Locate the cell with the specified text and output its [X, Y] center coordinate. 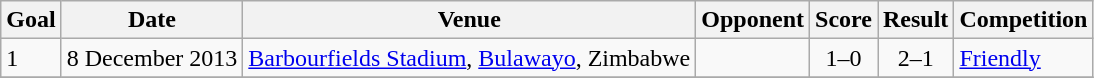
1–0 [844, 58]
Friendly [1024, 58]
Venue [470, 20]
Opponent [753, 20]
Goal [31, 20]
1 [31, 58]
Date [152, 20]
Barbourfields Stadium, Bulawayo, Zimbabwe [470, 58]
2–1 [916, 58]
Score [844, 20]
8 December 2013 [152, 58]
Result [916, 20]
Competition [1024, 20]
